Scan for the cell matching the given text and deliver its (X, Y) coordinate at center. 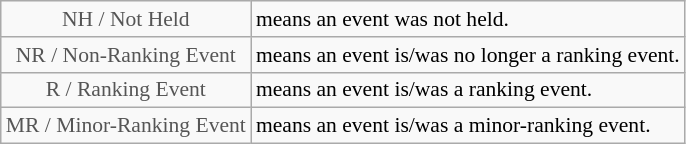
means an event is/was a minor-ranking event. (468, 126)
NH / Not Held (126, 19)
MR / Minor-Ranking Event (126, 126)
means an event was not held. (468, 19)
means an event is/was a ranking event. (468, 90)
R / Ranking Event (126, 90)
means an event is/was no longer a ranking event. (468, 55)
NR / Non-Ranking Event (126, 55)
